Locate the cell with the specified text and output its [x, y] center coordinate. 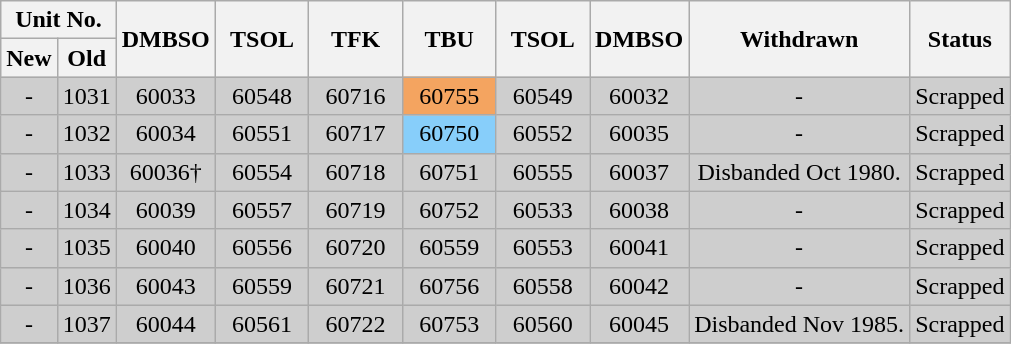
60552 [543, 134]
1031 [86, 96]
New [29, 58]
Status [960, 39]
1037 [86, 324]
60720 [356, 248]
60556 [262, 248]
60717 [356, 134]
60033 [166, 96]
60721 [356, 286]
60718 [356, 172]
60558 [543, 286]
60533 [543, 210]
60035 [640, 134]
Disbanded Nov 1985. [800, 324]
60750 [449, 134]
60752 [449, 210]
60753 [449, 324]
TBU [449, 39]
60756 [449, 286]
1033 [86, 172]
60553 [543, 248]
Disbanded Oct 1980. [800, 172]
60034 [166, 134]
60719 [356, 210]
60751 [449, 172]
60040 [166, 248]
60045 [640, 324]
1032 [86, 134]
60722 [356, 324]
60042 [640, 286]
60549 [543, 96]
60555 [543, 172]
60044 [166, 324]
1036 [86, 286]
60548 [262, 96]
60032 [640, 96]
60716 [356, 96]
60041 [640, 248]
1034 [86, 210]
TFK [356, 39]
60039 [166, 210]
60551 [262, 134]
60043 [166, 286]
60560 [543, 324]
Old [86, 58]
Unit No. [58, 20]
60557 [262, 210]
60561 [262, 324]
60554 [262, 172]
60037 [640, 172]
Withdrawn [800, 39]
1035 [86, 248]
60755 [449, 96]
60036† [166, 172]
60038 [640, 210]
